For the text-containing cell, return its midpoint in (X, Y) coordinate format. 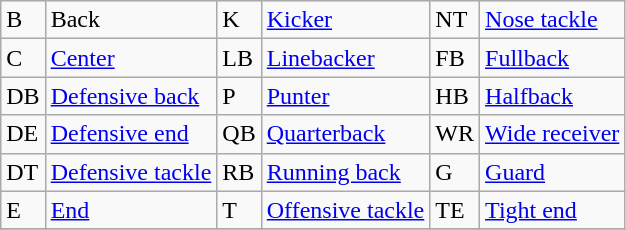
B (23, 20)
C (23, 58)
Nose tackle (552, 20)
G (455, 172)
K (239, 20)
E (23, 210)
WR (455, 134)
Guard (552, 172)
TE (455, 210)
P (239, 96)
DE (23, 134)
Linebacker (346, 58)
Defensive tackle (131, 172)
Offensive tackle (346, 210)
QB (239, 134)
LB (239, 58)
Kicker (346, 20)
DB (23, 96)
Wide receiver (552, 134)
HB (455, 96)
FB (455, 58)
Defensive back (131, 96)
Center (131, 58)
DT (23, 172)
Defensive end (131, 134)
Quarterback (346, 134)
Back (131, 20)
Running back (346, 172)
RB (239, 172)
End (131, 210)
Halfback (552, 96)
NT (455, 20)
T (239, 210)
Punter (346, 96)
Fullback (552, 58)
Tight end (552, 210)
